Scan for the cell matching the given text and deliver its [x, y] coordinate at center. 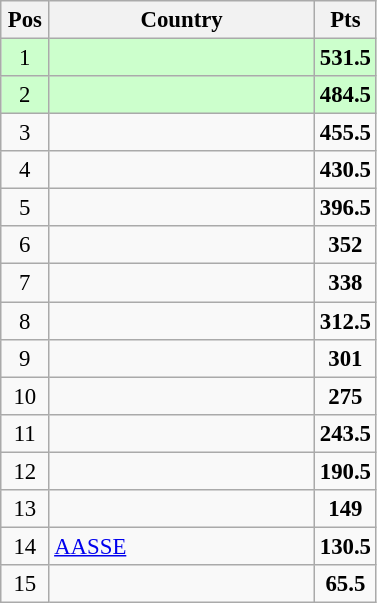
531.5 [345, 58]
4 [25, 170]
1 [25, 58]
12 [25, 471]
AASSE [182, 546]
Pos [25, 20]
484.5 [345, 95]
275 [345, 396]
6 [25, 245]
130.5 [345, 546]
5 [25, 208]
2 [25, 95]
9 [25, 358]
13 [25, 509]
338 [345, 283]
14 [25, 546]
65.5 [345, 584]
3 [25, 133]
149 [345, 509]
11 [25, 433]
430.5 [345, 170]
312.5 [345, 321]
190.5 [345, 471]
455.5 [345, 133]
10 [25, 396]
396.5 [345, 208]
Country [182, 20]
301 [345, 358]
243.5 [345, 433]
8 [25, 321]
7 [25, 283]
Pts [345, 20]
352 [345, 245]
15 [25, 584]
